Locate the cell with the specified text and output its (x, y) center coordinate. 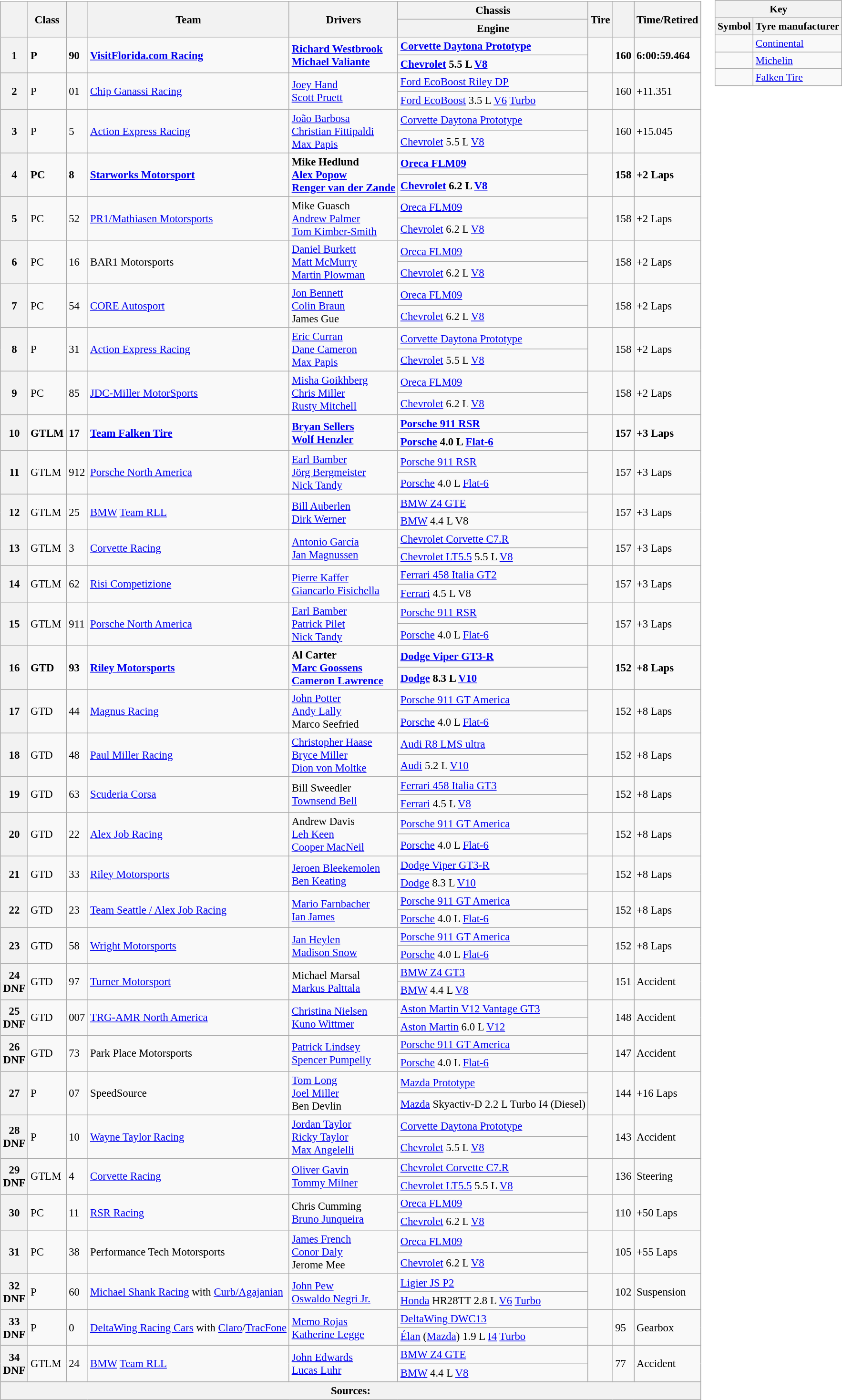
Michael Shank Racing with Curb/Agajanian (189, 1292)
BAR1 Motorsports (189, 262)
14 (14, 584)
007 (77, 1018)
Wright Motorsports (189, 946)
Honda HR28TT 2.8 L V6 Turbo (493, 1301)
911 (77, 624)
Mazda Prototype (493, 1082)
12 (14, 512)
Pierre Kaffer Giancarlo Fisichella (343, 584)
Al Carter Marc Goossens Cameron Lawrence (343, 668)
Bryan Sellers Wolf Henzler (343, 433)
VisitFlorida.com Racing (189, 55)
Andrew Davis Leh Keen Cooper MacNeil (343, 834)
20 (14, 834)
105 (624, 1252)
07 (77, 1093)
13 (14, 548)
01 (77, 91)
Mike Hedlund Alex Popow Renger van der Zande (343, 175)
7 (14, 306)
Symbol (734, 26)
Mario Farnbacher Ian James (343, 910)
48 (77, 755)
Tyre manufacturer (798, 26)
Michael Marsal Markus Palttala (343, 981)
27 (14, 1093)
Wayne Taylor Racing (189, 1137)
Oliver Gavin Tommy Milner (343, 1177)
95 (624, 1328)
148 (624, 1018)
Team (189, 19)
25DNF (14, 1018)
60 (77, 1292)
102 (624, 1292)
2 (14, 91)
Mazda Skyactiv-D 2.2 L Turbo I4 (Diesel) (493, 1104)
BMW Z4 GT3 (493, 973)
Engine (493, 29)
John Pew Oswaldo Negri Jr. (343, 1292)
Tom Long Joel Miller Ben Devlin (343, 1093)
18 (14, 755)
Christopher Haase Bryce Miller Dion von Moltke (343, 755)
João Barbosa Christian Fittipaldi Max Papis (343, 131)
912 (77, 473)
Patrick Lindsey Spencer Pumpelly (343, 1053)
30 (14, 1212)
Bill Auberlen Dirk Werner (343, 512)
38 (77, 1252)
Jon Bennett Colin Braun James Gue (343, 306)
144 (624, 1093)
77 (624, 1364)
1 (14, 55)
97 (77, 981)
DeltaWing DWC13 (493, 1319)
151 (624, 981)
110 (624, 1212)
90 (77, 55)
24DNF (14, 981)
73 (77, 1053)
29DNF (14, 1177)
Starworks Motorsport (189, 175)
Élan (Mazda) 1.9 L I4 Turbo (493, 1337)
Aston Martin V12 Vantage GT3 (493, 1009)
Steering (667, 1177)
Jeroen Bleekemolen Ben Keating (343, 874)
+16 Laps (667, 1093)
Ford EcoBoost Riley DP (493, 82)
Audi R8 LMS ultra (493, 744)
Paul Miller Racing (189, 755)
James French Conor Daly Jerome Mee (343, 1252)
19 (14, 794)
Team Seattle / Alex Job Racing (189, 910)
+55 Laps (667, 1252)
Performance Tech Motorsports (189, 1252)
Sources: (350, 1390)
6:00:59.464 (667, 55)
34DNF (14, 1364)
Scuderia Corsa (189, 794)
Time/Retired (667, 19)
Turner Motorsport (189, 981)
PR1/Mathiasen Motorsports (189, 218)
+50 Laps (667, 1212)
Audi 5.2 L V10 (493, 766)
44 (77, 711)
Ford EcoBoost 3.5 L V6 Turbo (493, 100)
Alex Job Racing (189, 834)
John Edwards Lucas Luhr (343, 1364)
Chris Cumming Bruno Junqueira (343, 1212)
SpeedSource (189, 1093)
9 (14, 393)
85 (77, 393)
RSR Racing (189, 1212)
147 (624, 1053)
Joey Hand Scott Pruett (343, 91)
DeltaWing Racing Cars with Claro/TracFone (189, 1328)
Class (47, 19)
62 (77, 584)
52 (77, 218)
Daniel Burkett Matt McMurry Martin Plowman (343, 262)
33 (77, 874)
24 (77, 1364)
63 (77, 794)
Ferrari 458 Italia GT3 (493, 785)
Chassis (493, 10)
Mike Guasch Andrew Palmer Tom Kimber-Smith (343, 218)
54 (77, 306)
Key (779, 10)
Suspension (667, 1292)
Eric Curran Dane Cameron Max Papis (343, 350)
Christina Nielsen Kuno Wittmer (343, 1018)
15 (14, 624)
32DNF (14, 1292)
Tire (600, 19)
25 (77, 512)
JDC-Miller MotorSports (189, 393)
28DNF (14, 1137)
Team Falken Tire (189, 433)
Aston Martin 6.0 L V12 (493, 1027)
+15.045 (667, 131)
Memo Rojas Katherine Legge (343, 1328)
0 (77, 1328)
58 (77, 946)
Park Place Motorsports (189, 1053)
+11.351 (667, 91)
Earl Bamber Patrick Pilet Nick Tandy (343, 624)
93 (77, 668)
Earl Bamber Jörg Bergmeister Nick Tandy (343, 473)
136 (624, 1177)
Chip Ganassi Racing (189, 91)
Richard Westbrook Michael Valiante (343, 55)
143 (624, 1137)
Jan Heylen Madison Snow (343, 946)
6 (14, 262)
Falken Tire (798, 77)
Ligier JS P2 (493, 1283)
Drivers (343, 19)
John Potter Andy Lally Marco Seefried (343, 711)
33DNF (14, 1328)
Misha Goikhberg Chris Miller Rusty Mitchell (343, 393)
TRG-AMR North America (189, 1018)
Bill Sweedler Townsend Bell (343, 794)
Michelin (798, 61)
Ferrari 458 Italia GT2 (493, 575)
Gearbox (667, 1328)
Antonio García Jan Magnussen (343, 548)
Magnus Racing (189, 711)
CORE Autosport (189, 306)
Risi Competizione (189, 584)
21 (14, 874)
Jordan Taylor Ricky Taylor Max Angelelli (343, 1137)
26DNF (14, 1053)
Continental (798, 43)
